Capture the cell that displays the provided text and extract its (X, Y) central coordinate. 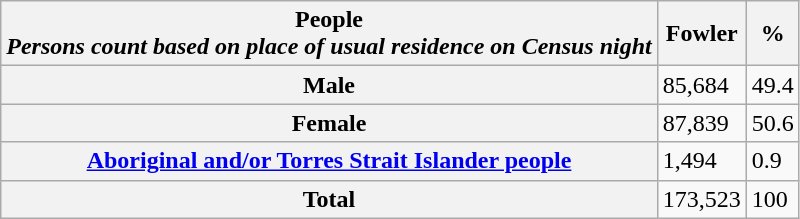
87,839 (702, 123)
% (772, 34)
PeoplePersons count based on place of usual residence on Census night (329, 34)
100 (772, 199)
Female (329, 123)
50.6 (772, 123)
173,523 (702, 199)
1,494 (702, 161)
Total (329, 199)
Fowler (702, 34)
Aboriginal and/or Torres Strait Islander people (329, 161)
49.4 (772, 85)
0.9 (772, 161)
Male (329, 85)
85,684 (702, 85)
